Pinpoint the cell where the given text exists, returning its [X, Y] midpoint coordinate. 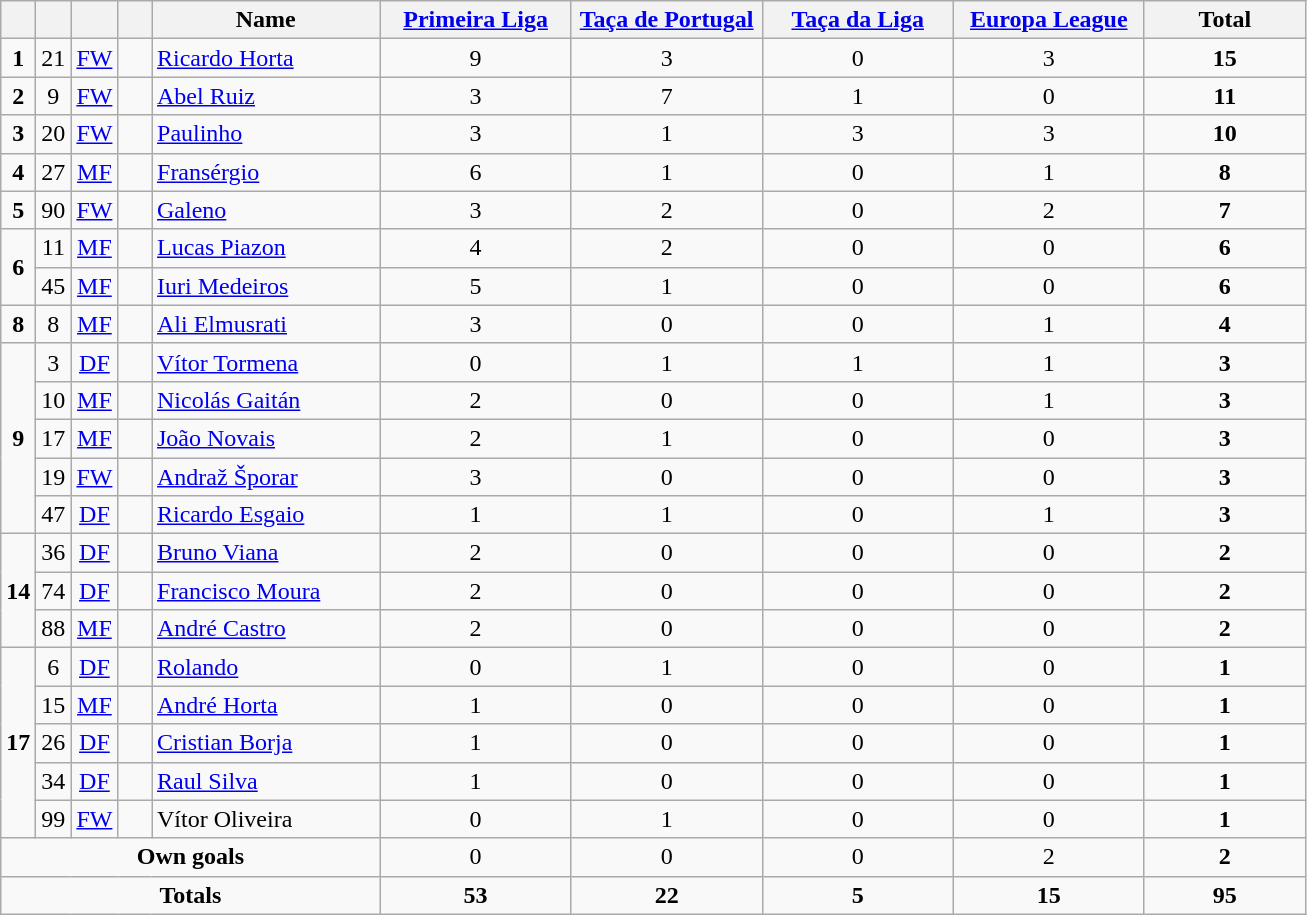
André Horta [266, 705]
95 [1224, 895]
99 [54, 819]
Taça de Portugal [666, 20]
74 [54, 591]
22 [666, 895]
Cristian Borja [266, 743]
Lucas Piazon [266, 248]
Vítor Tormena [266, 362]
Total [1224, 20]
Bruno Viana [266, 553]
26 [54, 743]
Taça da Liga [858, 20]
53 [476, 895]
Nicolás Gaitán [266, 400]
Vítor Oliveira [266, 819]
88 [54, 629]
Ricardo Horta [266, 58]
Raul Silva [266, 781]
Primeira Liga [476, 20]
27 [54, 172]
90 [54, 210]
Ricardo Esgaio [266, 515]
34 [54, 781]
Ali Elmusrati [266, 324]
19 [54, 477]
14 [18, 591]
Abel Ruiz [266, 96]
Paulinho [266, 134]
47 [54, 515]
André Castro [266, 629]
Iuri Medeiros [266, 286]
36 [54, 553]
Totals [190, 895]
20 [54, 134]
Galeno [266, 210]
Own goals [190, 857]
Andraž Šporar [266, 477]
João Novais [266, 438]
Francisco Moura [266, 591]
21 [54, 58]
Europa League [1048, 20]
Rolando [266, 667]
45 [54, 286]
Name [266, 20]
Fransérgio [266, 172]
